Pinpoint the cell where the given text exists, returning its [X, Y] midpoint coordinate. 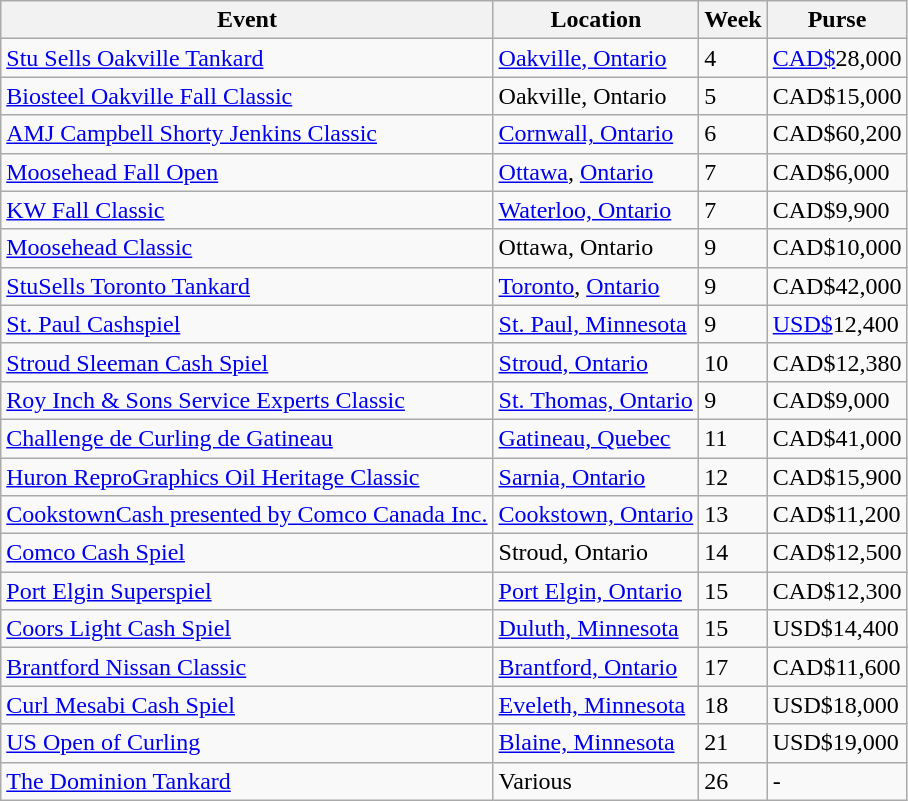
The Dominion Tankard [247, 781]
Challenge de Curling de Gatineau [247, 438]
4 [733, 58]
CAD$9,900 [837, 210]
St. Thomas, Ontario [596, 400]
KW Fall Classic [247, 210]
CAD$11,200 [837, 515]
CAD$60,200 [837, 134]
USD$14,400 [837, 629]
Port Elgin, Ontario [596, 591]
US Open of Curling [247, 743]
17 [733, 667]
Brantford, Ontario [596, 667]
Sarnia, Ontario [596, 477]
Brantford Nissan Classic [247, 667]
Stroud Sleeman Cash Spiel [247, 362]
Various [596, 781]
CAD$10,000 [837, 248]
5 [733, 96]
CAD$12,300 [837, 591]
CAD$15,000 [837, 96]
StuSells Toronto Tankard [247, 286]
AMJ Campbell Shorty Jenkins Classic [247, 134]
USD$12,400 [837, 324]
Roy Inch & Sons Service Experts Classic [247, 400]
18 [733, 705]
Coors Light Cash Spiel [247, 629]
CAD$11,600 [837, 667]
Purse [837, 20]
14 [733, 553]
Toronto, Ontario [596, 286]
Event [247, 20]
6 [733, 134]
26 [733, 781]
Duluth, Minnesota [596, 629]
12 [733, 477]
13 [733, 515]
Gatineau, Quebec [596, 438]
Cornwall, Ontario [596, 134]
St. Paul, Minnesota [596, 324]
CAD$42,000 [837, 286]
CookstownCash presented by Comco Canada Inc. [247, 515]
Eveleth, Minnesota [596, 705]
11 [733, 438]
USD$18,000 [837, 705]
Waterloo, Ontario [596, 210]
St. Paul Cashspiel [247, 324]
Moosehead Fall Open [247, 172]
Week [733, 20]
Huron ReproGraphics Oil Heritage Classic [247, 477]
- [837, 781]
Cookstown, Ontario [596, 515]
CAD$6,000 [837, 172]
Port Elgin Superspiel [247, 591]
Stu Sells Oakville Tankard [247, 58]
USD$19,000 [837, 743]
CAD$15,900 [837, 477]
CAD$12,500 [837, 553]
CAD$28,000 [837, 58]
CAD$9,000 [837, 400]
Location [596, 20]
Curl Mesabi Cash Spiel [247, 705]
10 [733, 362]
21 [733, 743]
Comco Cash Spiel [247, 553]
CAD$41,000 [837, 438]
CAD$12,380 [837, 362]
Moosehead Classic [247, 248]
Blaine, Minnesota [596, 743]
Biosteel Oakville Fall Classic [247, 96]
